Determine the [X, Y] coordinate at the center of the cell enclosing the given text.  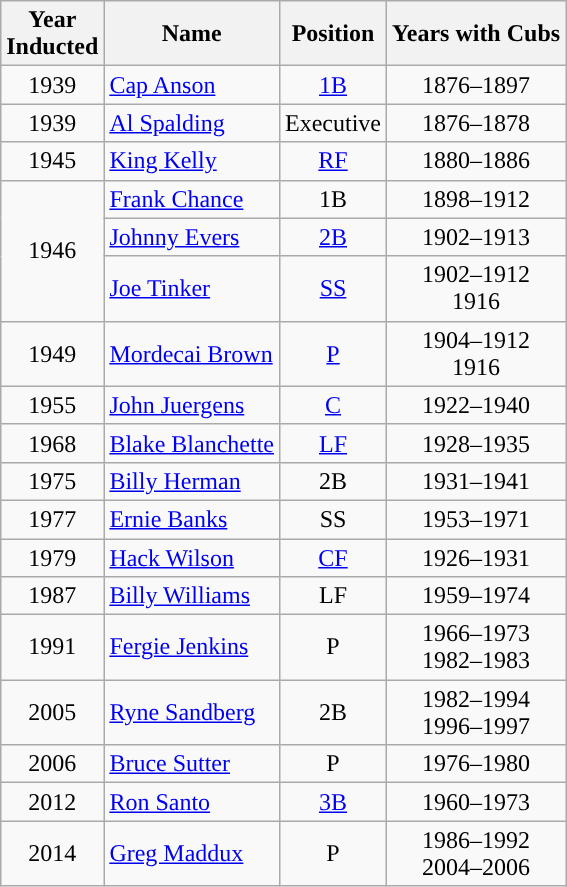
1979 [52, 557]
1904–19121916 [476, 354]
2014 [52, 854]
YearInducted [52, 34]
Bruce Sutter [192, 764]
1968 [52, 443]
1953–1971 [476, 519]
Years with Cubs [476, 34]
Ryne Sandberg [192, 712]
Fergie Jenkins [192, 648]
1982–19941996–1997 [476, 712]
Name [192, 34]
Hack Wilson [192, 557]
2005 [52, 712]
1976–1980 [476, 764]
1945 [52, 161]
1975 [52, 481]
1986–19922004–2006 [476, 854]
Ron Santo [192, 802]
1949 [52, 354]
Joe Tinker [192, 288]
John Juergens [192, 405]
1966–19731982–1983 [476, 648]
1880–1886 [476, 161]
1876–1878 [476, 123]
1902–19121916 [476, 288]
3B [334, 802]
1960–1973 [476, 802]
Johnny Evers [192, 237]
1959–1974 [476, 596]
Blake Blanchette [192, 443]
1922–1940 [476, 405]
Al Spalding [192, 123]
RF [334, 161]
Frank Chance [192, 199]
1876–1897 [476, 85]
Mordecai Brown [192, 354]
Greg Maddux [192, 854]
1928–1935 [476, 443]
1955 [52, 405]
1931–1941 [476, 481]
1946 [52, 250]
1898–1912 [476, 199]
CF [334, 557]
1902–1913 [476, 237]
2006 [52, 764]
Cap Anson [192, 85]
Position [334, 34]
Executive [334, 123]
Billy Herman [192, 481]
1926–1931 [476, 557]
Billy Williams [192, 596]
King Kelly [192, 161]
1987 [52, 596]
C [334, 405]
2012 [52, 802]
Ernie Banks [192, 519]
1991 [52, 648]
1977 [52, 519]
